Determine the [x, y] coordinate at the center of the cell enclosing the given text.  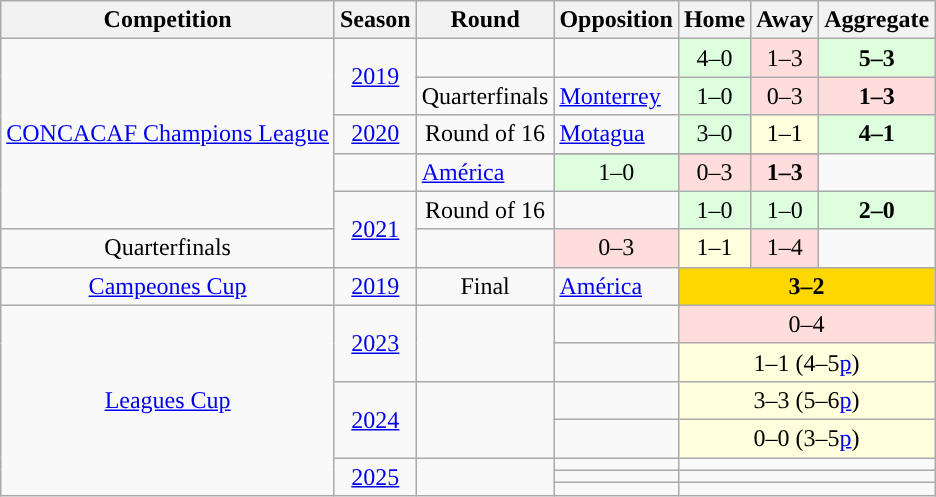
4–1 [877, 134]
Campeones Cup [168, 286]
Competition [168, 20]
Home [714, 20]
Leagues Cup [168, 400]
2–0 [877, 210]
2020 [375, 134]
2023 [375, 343]
1–1 (4–5p) [806, 362]
Final [485, 286]
Round [485, 20]
Motagua [616, 134]
Aggregate [877, 20]
4–0 [714, 58]
0–4 [806, 324]
3–2 [806, 286]
Season [375, 20]
CONCACAF Champions League [168, 134]
1–4 [785, 248]
3–0 [714, 134]
Away [785, 20]
0–0 (3–5p) [806, 438]
Monterrey [616, 96]
3–3 (5–6p) [806, 400]
2025 [375, 477]
2021 [375, 229]
Opposition [616, 20]
2024 [375, 419]
5–3 [877, 58]
